For the text-containing cell, return its midpoint in [x, y] coordinate format. 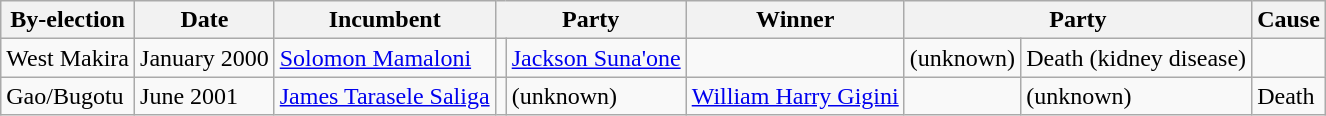
James Tarasele Saliga [384, 96]
Incumbent [384, 20]
January 2000 [205, 58]
Solomon Mamaloni [384, 58]
Gao/Bugotu [68, 96]
Winner [795, 20]
By-election [68, 20]
Death (kidney disease) [1136, 58]
Date [205, 20]
Death [1289, 96]
William Harry Gigini [795, 96]
West Makira [68, 58]
Cause [1289, 20]
Jackson Suna'one [596, 58]
June 2001 [205, 96]
